Scan for the cell matching the given text and deliver its [X, Y] coordinate at center. 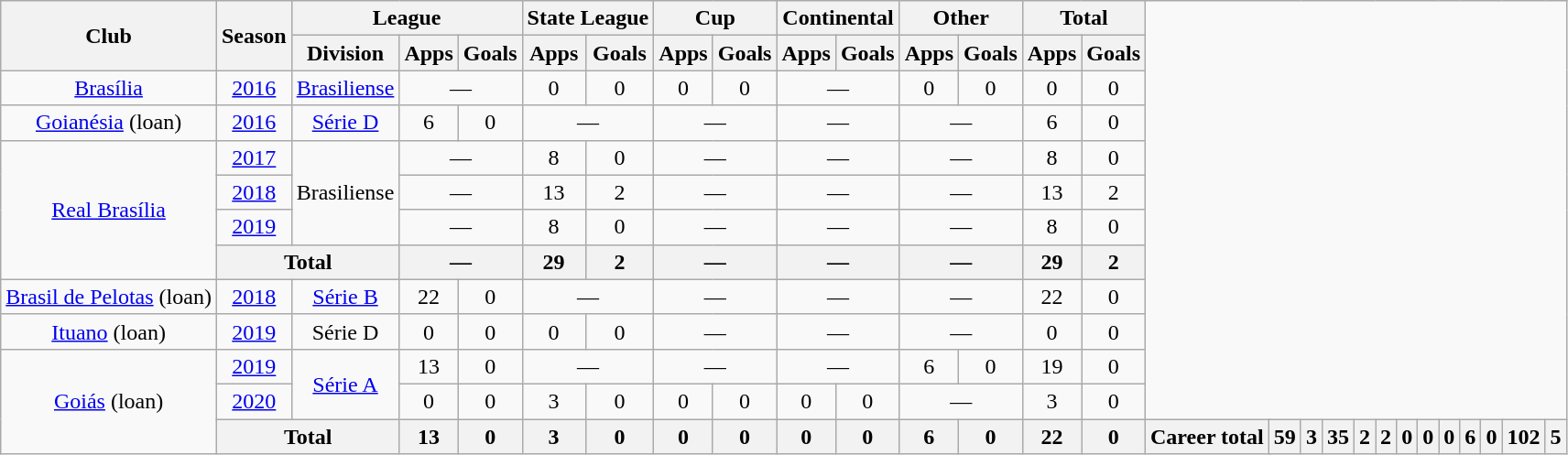
Ituano (loan) [109, 331]
2017 [254, 157]
Série A [345, 384]
Division [345, 53]
102 [1524, 437]
2020 [254, 401]
19 [1051, 366]
Real Brasília [109, 210]
5 [1555, 437]
35 [1337, 437]
State League [588, 18]
Brasil de Pelotas (loan) [109, 297]
Continental [838, 18]
Goianésia (loan) [109, 123]
Other [961, 18]
Série B [345, 297]
59 [1284, 437]
Season [254, 36]
Brasília [109, 88]
Goiás (loan) [109, 401]
Cup [715, 18]
Club [109, 36]
League [407, 18]
Career total [1207, 437]
